Detect which cell encompasses the target text, then output its (x, y) center coordinate. 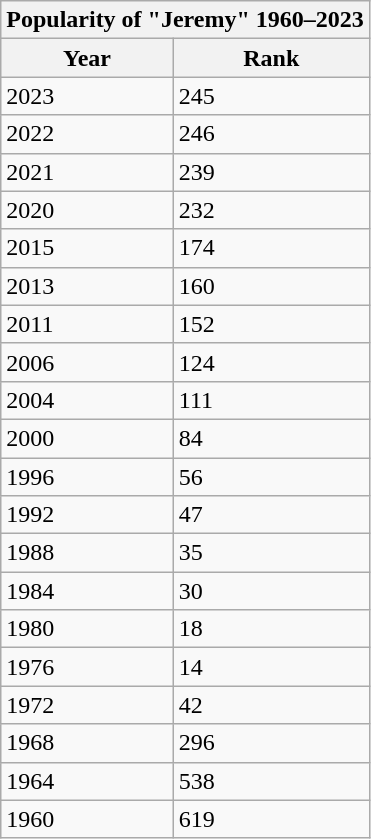
538 (271, 781)
152 (271, 324)
1964 (88, 781)
2011 (88, 324)
2013 (88, 286)
14 (271, 667)
1972 (88, 705)
1976 (88, 667)
245 (271, 96)
2000 (88, 438)
84 (271, 438)
2022 (88, 134)
2021 (88, 172)
35 (271, 553)
111 (271, 400)
296 (271, 743)
Rank (271, 58)
619 (271, 819)
Year (88, 58)
2006 (88, 362)
2020 (88, 210)
2023 (88, 96)
Popularity of "Jeremy" 1960–2023 (186, 20)
1960 (88, 819)
1988 (88, 553)
1992 (88, 515)
30 (271, 591)
1984 (88, 591)
124 (271, 362)
239 (271, 172)
160 (271, 286)
56 (271, 477)
42 (271, 705)
232 (271, 210)
1980 (88, 629)
2015 (88, 248)
1968 (88, 743)
47 (271, 515)
246 (271, 134)
18 (271, 629)
2004 (88, 400)
1996 (88, 477)
174 (271, 248)
